Return the (X, Y) coordinate for the center point of the cell that contains the specified text.  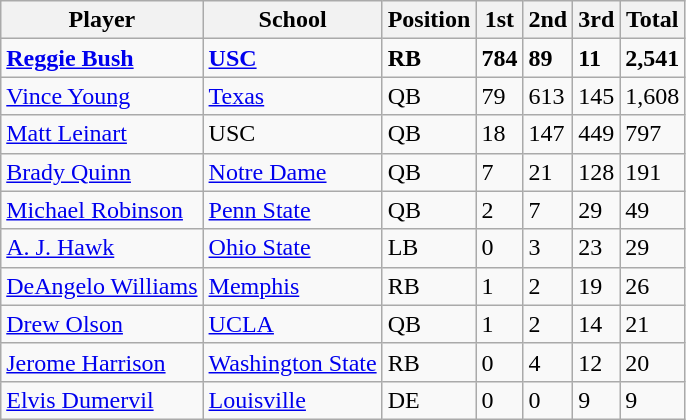
191 (652, 172)
Louisville (292, 400)
79 (500, 96)
Memphis (292, 286)
Reggie Bush (102, 58)
A. J. Hawk (102, 248)
Brady Quinn (102, 172)
Vince Young (102, 96)
2nd (548, 20)
Matt Leinart (102, 134)
11 (596, 58)
26 (652, 286)
UCLA (292, 324)
145 (596, 96)
19 (596, 286)
797 (652, 134)
128 (596, 172)
Position (429, 20)
12 (596, 362)
Penn State (292, 210)
1st (500, 20)
1,608 (652, 96)
14 (596, 324)
3 (548, 248)
Notre Dame (292, 172)
4 (548, 362)
LB (429, 248)
449 (596, 134)
DE (429, 400)
Michael Robinson (102, 210)
18 (500, 134)
Drew Olson (102, 324)
Texas (292, 96)
89 (548, 58)
Elvis Dumervil (102, 400)
3rd (596, 20)
Washington State (292, 362)
Ohio State (292, 248)
2,541 (652, 58)
20 (652, 362)
Total (652, 20)
Jerome Harrison (102, 362)
784 (500, 58)
23 (596, 248)
147 (548, 134)
49 (652, 210)
613 (548, 96)
DeAngelo Williams (102, 286)
Player (102, 20)
School (292, 20)
